Return (X, Y) of the center of cell containing provided text 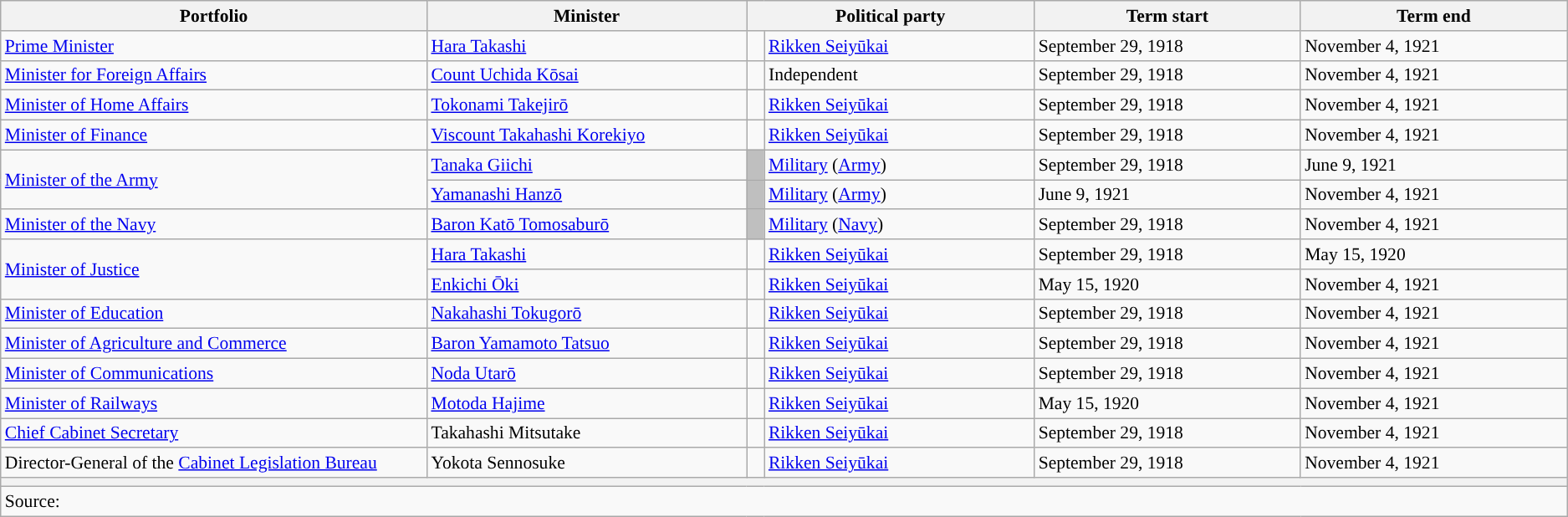
Minister (586, 16)
Minister of Agriculture and Commerce (214, 344)
Independent (900, 75)
Baron Katō Tomosaburō (586, 225)
Motoda Hajime (586, 403)
Tanaka Giichi (586, 165)
Minister of the Navy (214, 225)
Minister of Education (214, 314)
Minister for Foreign Affairs (214, 75)
Minister of Home Affairs (214, 105)
Yokota Sennosuke (586, 463)
Baron Yamamoto Tatsuo (586, 344)
Minister of Justice (214, 269)
Military (Navy) (900, 225)
Yamanashi Hanzō (586, 195)
Director-General of the Cabinet Legislation Bureau (214, 463)
Term start (1167, 16)
Source: (784, 501)
Portfolio (214, 16)
Minister of the Army (214, 179)
Minister of Finance (214, 136)
Takahashi Mitsutake (586, 433)
Count Uchida Kōsai (586, 75)
Term end (1433, 16)
Prime Minister (214, 46)
Noda Utarō (586, 374)
Political party (891, 16)
Enkichi Ōki (586, 284)
Chief Cabinet Secretary (214, 433)
Viscount Takahashi Korekiyo (586, 136)
Tokonami Takejirō (586, 105)
Minister of Communications (214, 374)
Minister of Railways (214, 403)
Nakahashi Tokugorō (586, 314)
